For the text-containing cell, return its midpoint in [x, y] coordinate format. 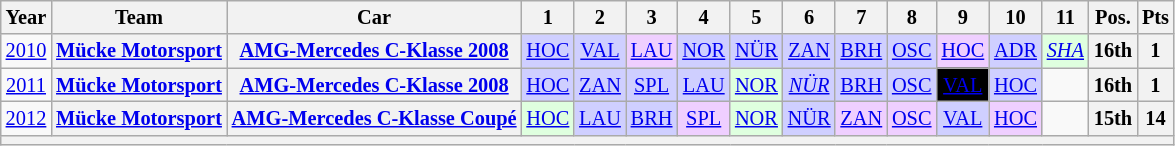
10 [1016, 17]
9 [962, 17]
14 [1156, 118]
15th [1113, 118]
Pts [1156, 17]
11 [1066, 17]
2 [600, 17]
Car [374, 17]
5 [756, 17]
SHA [1066, 51]
2011 [26, 85]
7 [861, 17]
2010 [26, 51]
6 [810, 17]
2012 [26, 118]
Year [26, 17]
8 [912, 17]
Pos. [1113, 17]
4 [704, 17]
ADR [1016, 51]
3 [652, 17]
Team [139, 17]
AMG-Mercedes C-Klasse Coupé [374, 118]
